Return the (X, Y) coordinate for the center point of the cell that contains the specified text.  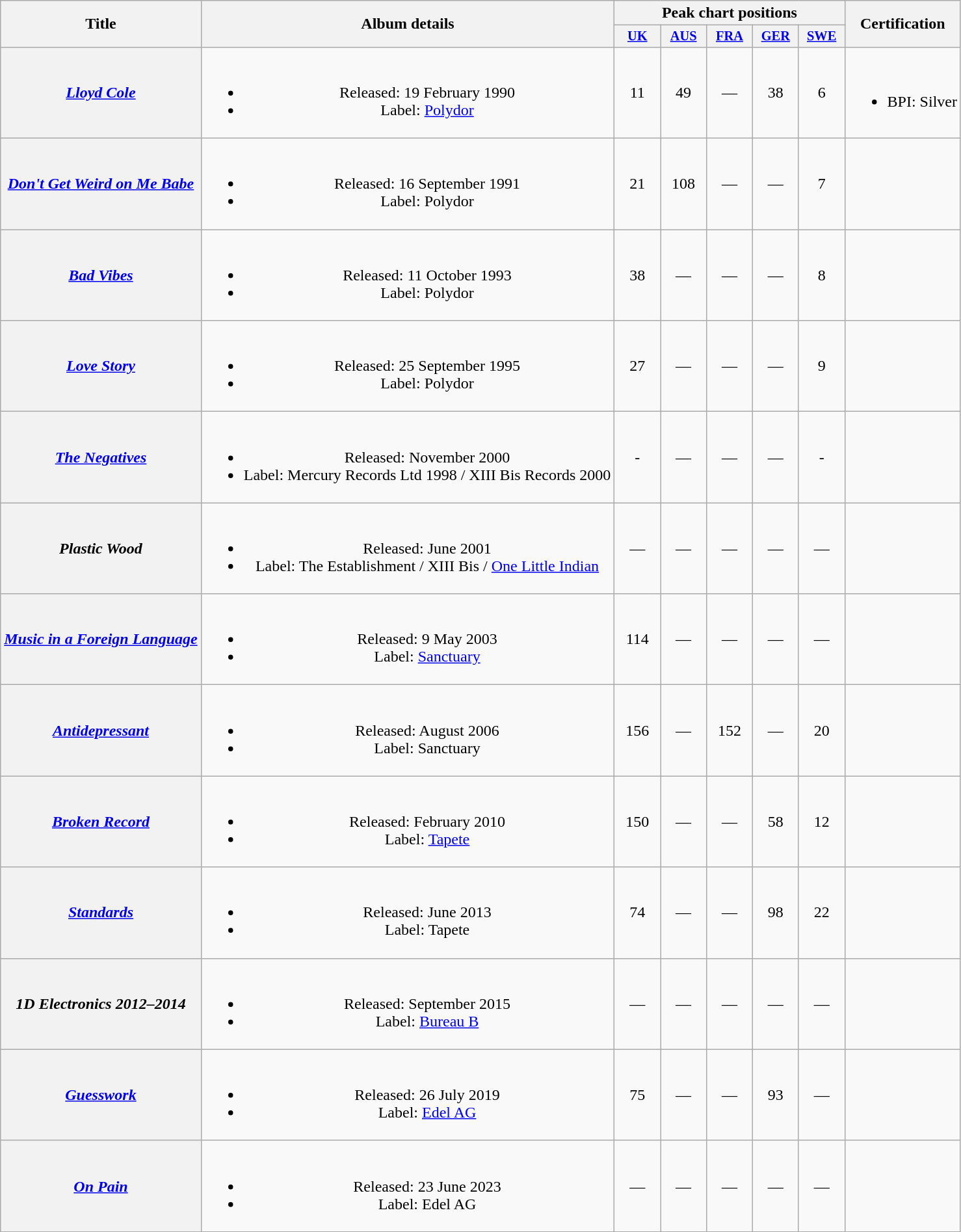
Released: June 2013Label: Tapete (408, 913)
UK (637, 36)
GER (775, 36)
Released: 9 May 2003Label: Sanctuary (408, 639)
Released: 26 July 2019Label: Edel AG (408, 1095)
22 (822, 913)
Released: 19 February 1990Label: Polydor (408, 92)
Released: 25 September 1995Label: Polydor (408, 366)
152 (730, 730)
SWE (822, 36)
Certification (902, 24)
Broken Record (101, 822)
150 (637, 822)
8 (822, 275)
BPI: Silver (902, 92)
Released: September 2015Label: Bureau B (408, 1004)
Plastic Wood (101, 548)
20 (822, 730)
74 (637, 913)
Music in a Foreign Language (101, 639)
Love Story (101, 366)
Guesswork (101, 1095)
Released: June 2001Label: The Establishment / XIII Bis / One Little Indian (408, 548)
Released: 23 June 2023Label: Edel AG (408, 1186)
98 (775, 913)
7 (822, 184)
Released: August 2006Label: Sanctuary (408, 730)
11 (637, 92)
58 (775, 822)
Bad Vibes (101, 275)
Released: February 2010Label: Tapete (408, 822)
Peak chart positions (730, 13)
21 (637, 184)
6 (822, 92)
93 (775, 1095)
Released: November 2000Label: Mercury Records Ltd 1998 / XIII Bis Records 2000 (408, 457)
Released: 16 September 1991Label: Polydor (408, 184)
9 (822, 366)
Don't Get Weird on Me Babe (101, 184)
AUS (684, 36)
156 (637, 730)
108 (684, 184)
75 (637, 1095)
Antidepressant (101, 730)
The Negatives (101, 457)
49 (684, 92)
Standards (101, 913)
FRA (730, 36)
Title (101, 24)
1D Electronics 2012–2014 (101, 1004)
27 (637, 366)
114 (637, 639)
Album details (408, 24)
Released: 11 October 1993Label: Polydor (408, 275)
Lloyd Cole (101, 92)
On Pain (101, 1186)
12 (822, 822)
